Identify which cell holds the provided text, then report its (x, y) central coordinate. 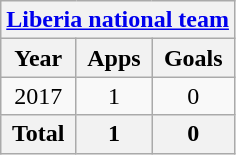
Apps (114, 58)
Year (38, 58)
Total (38, 134)
Goals (193, 58)
Liberia national team (118, 20)
2017 (38, 96)
